Provide the [X, Y] coordinate of the cell's center where the given text is located.  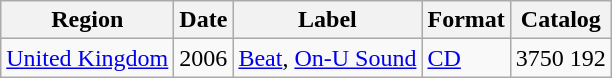
Region [88, 20]
United Kingdom [88, 58]
Beat, On-U Sound [328, 58]
2006 [204, 58]
Date [204, 20]
Catalog [560, 20]
Label [328, 20]
CD [466, 58]
Format [466, 20]
3750 192 [560, 58]
